Extract the (X, Y) coordinate from the center of the cell holding the provided text.  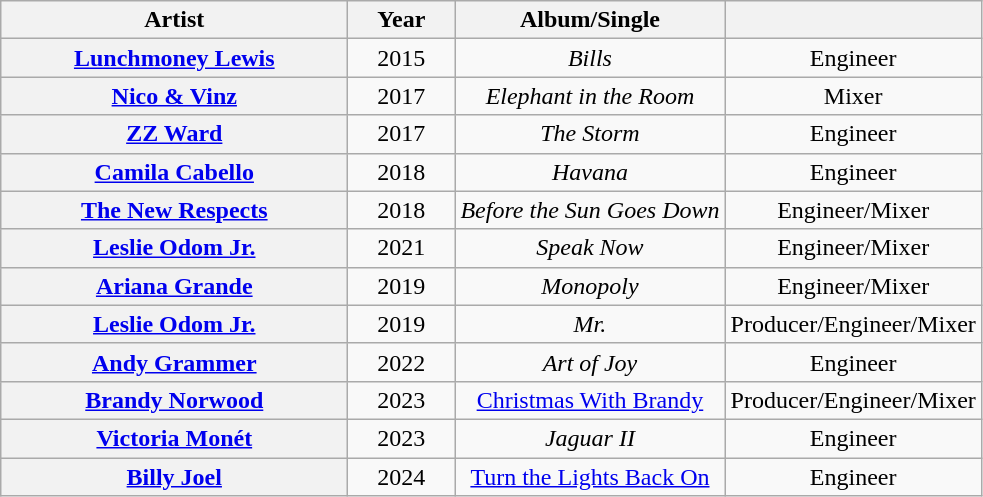
2021 (402, 248)
Nico & Vinz (174, 96)
Camila Cabello (174, 172)
Turn the Lights Back On (590, 477)
The Storm (590, 134)
Christmas With Brandy (590, 400)
Havana (590, 172)
The New Respects (174, 210)
Andy Grammer (174, 362)
Art of Joy (590, 362)
Mixer (853, 96)
Mr. (590, 324)
Lunchmoney Lewis (174, 58)
2015 (402, 58)
Monopoly (590, 286)
Jaguar II (590, 438)
Billy Joel (174, 477)
Elephant in the Room (590, 96)
Victoria Monét (174, 438)
Brandy Norwood (174, 400)
Before the Sun Goes Down (590, 210)
Bills (590, 58)
Album/Single (590, 20)
Speak Now (590, 248)
Year (402, 20)
Ariana Grande (174, 286)
ZZ Ward (174, 134)
2022 (402, 362)
Artist (174, 20)
2024 (402, 477)
